Determine the [X, Y] coordinate at the center of the cell enclosing the given text.  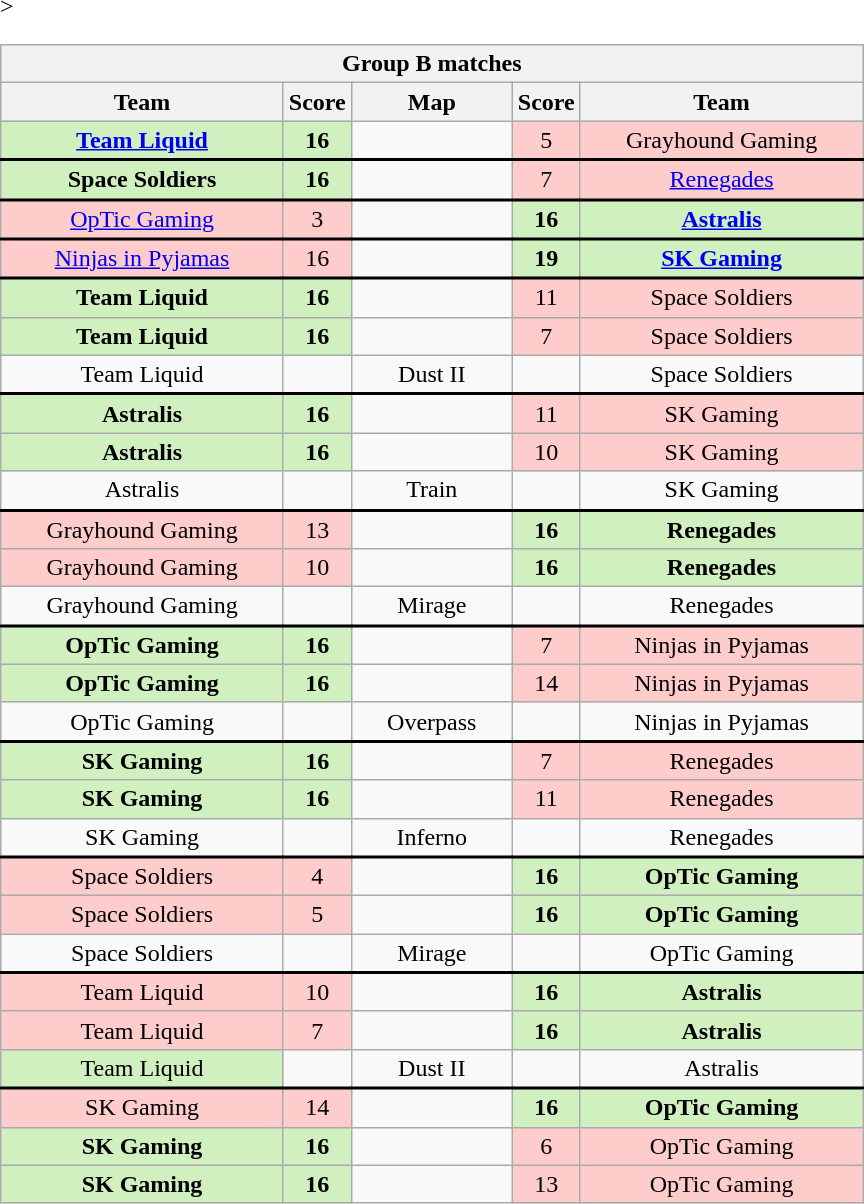
4 [317, 876]
19 [546, 259]
6 [546, 1146]
Group B matches [432, 64]
Overpass [432, 722]
Train [432, 490]
Inferno [432, 838]
3 [317, 219]
Map [432, 102]
